Identify which cell holds the provided text, then report its [x, y] central coordinate. 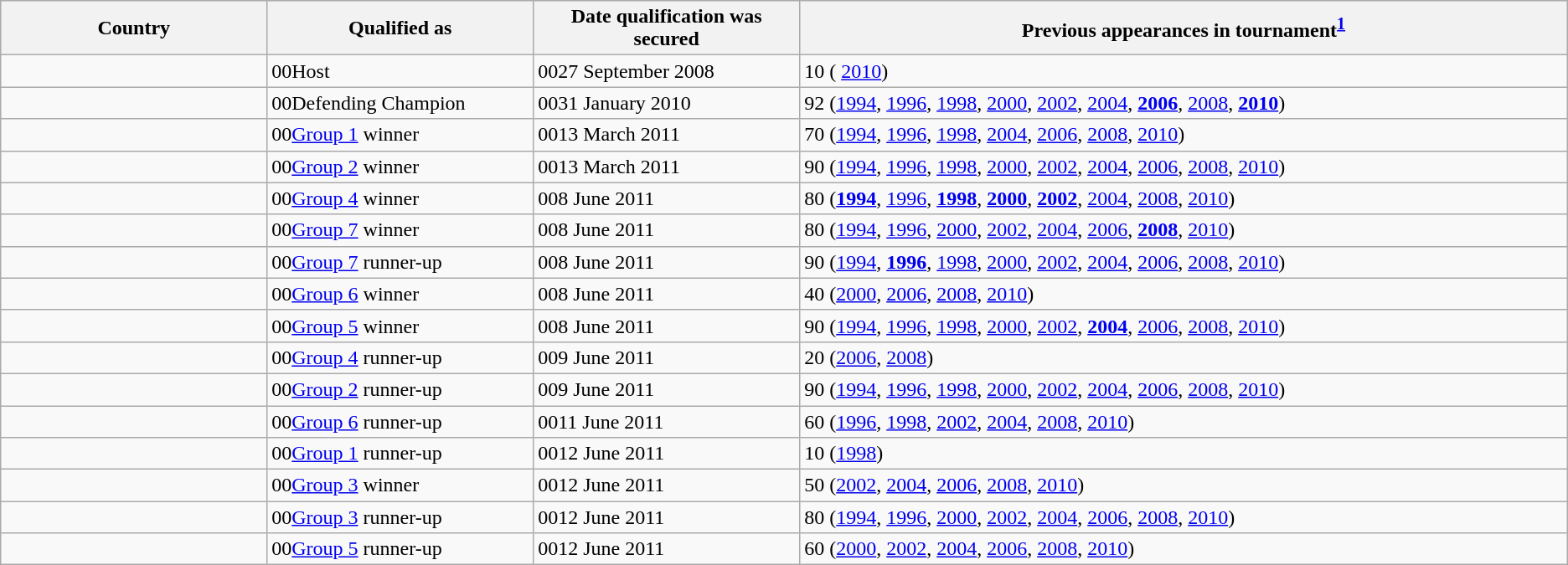
00Group 4 winner [400, 198]
00Group 7 winner [400, 230]
00Group 1 runner-up [400, 454]
Previous appearances in tournament1 [1184, 28]
00Group 7 runner-up [400, 262]
92 (1994, 1996, 1998, 2000, 2002, 2004, 2006, 2008, 2010) [1184, 103]
00Group 5 runner-up [400, 549]
00Group 2 runner-up [400, 389]
00Defending Champion [400, 103]
00Group 5 winner [400, 326]
20 (2006, 2008) [1184, 357]
10 (1998) [1184, 454]
60 (2000, 2002, 2004, 2006, 2008, 2010) [1184, 549]
Country [134, 28]
0027 September 2008 [667, 71]
00Group 6 runner-up [400, 421]
70 (1994, 1996, 1998, 2004, 2006, 2008, 2010) [1184, 135]
0031 January 2010 [667, 103]
00Group 2 winner [400, 167]
60 (1996, 1998, 2002, 2004, 2008, 2010) [1184, 421]
00Group 1 winner [400, 135]
00Group 3 runner-up [400, 517]
00Group 6 winner [400, 294]
80 (1994, 1996, 1998, 2000, 2002, 2004, 2008, 2010) [1184, 198]
Qualified as [400, 28]
00Group 3 winner [400, 485]
00Host [400, 71]
10 ( 2010) [1184, 71]
50 (2002, 2004, 2006, 2008, 2010) [1184, 485]
00Group 4 runner-up [400, 357]
Date qualification was secured [667, 28]
0011 June 2011 [667, 421]
40 (2000, 2006, 2008, 2010) [1184, 294]
